Identify which cell holds the provided text, then report its (X, Y) central coordinate. 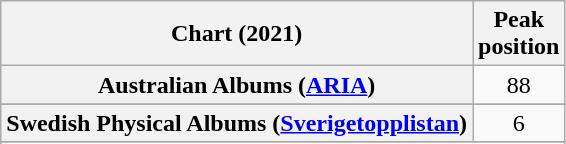
Australian Albums (ARIA) (237, 85)
6 (519, 123)
Chart (2021) (237, 34)
Swedish Physical Albums (Sverigetopplistan) (237, 123)
Peakposition (519, 34)
88 (519, 85)
